Extract the [X, Y] coordinate from the center of the cell holding the provided text.  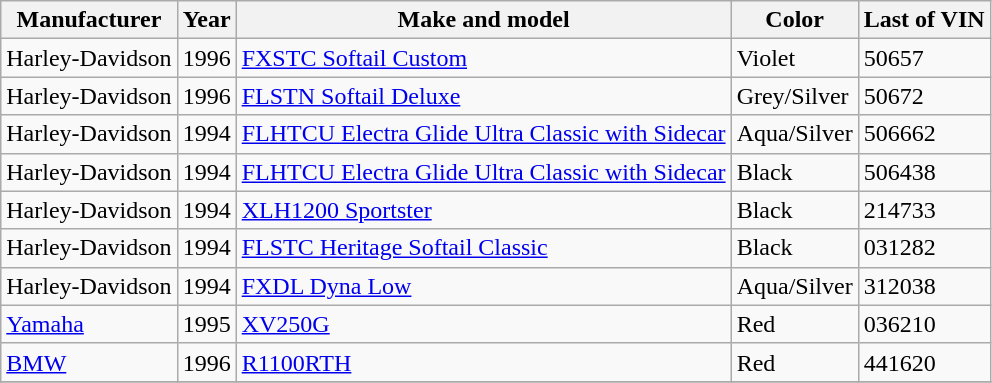
XLH1200 Sportster [484, 210]
Violet [794, 58]
Last of VIN [924, 20]
441620 [924, 362]
214733 [924, 210]
Make and model [484, 20]
Manufacturer [89, 20]
036210 [924, 324]
50672 [924, 96]
Color [794, 20]
FXSTC Softail Custom [484, 58]
50657 [924, 58]
R1100RTH [484, 362]
Year [206, 20]
Yamaha [89, 324]
FXDL Dyna Low [484, 286]
BMW [89, 362]
XV250G [484, 324]
FLSTN Softail Deluxe [484, 96]
FLSTC Heritage Softail Classic [484, 248]
312038 [924, 286]
506438 [924, 172]
031282 [924, 248]
1995 [206, 324]
506662 [924, 134]
Grey/Silver [794, 96]
